Provide the [X, Y] coordinate of the cell's center where the given text is located.  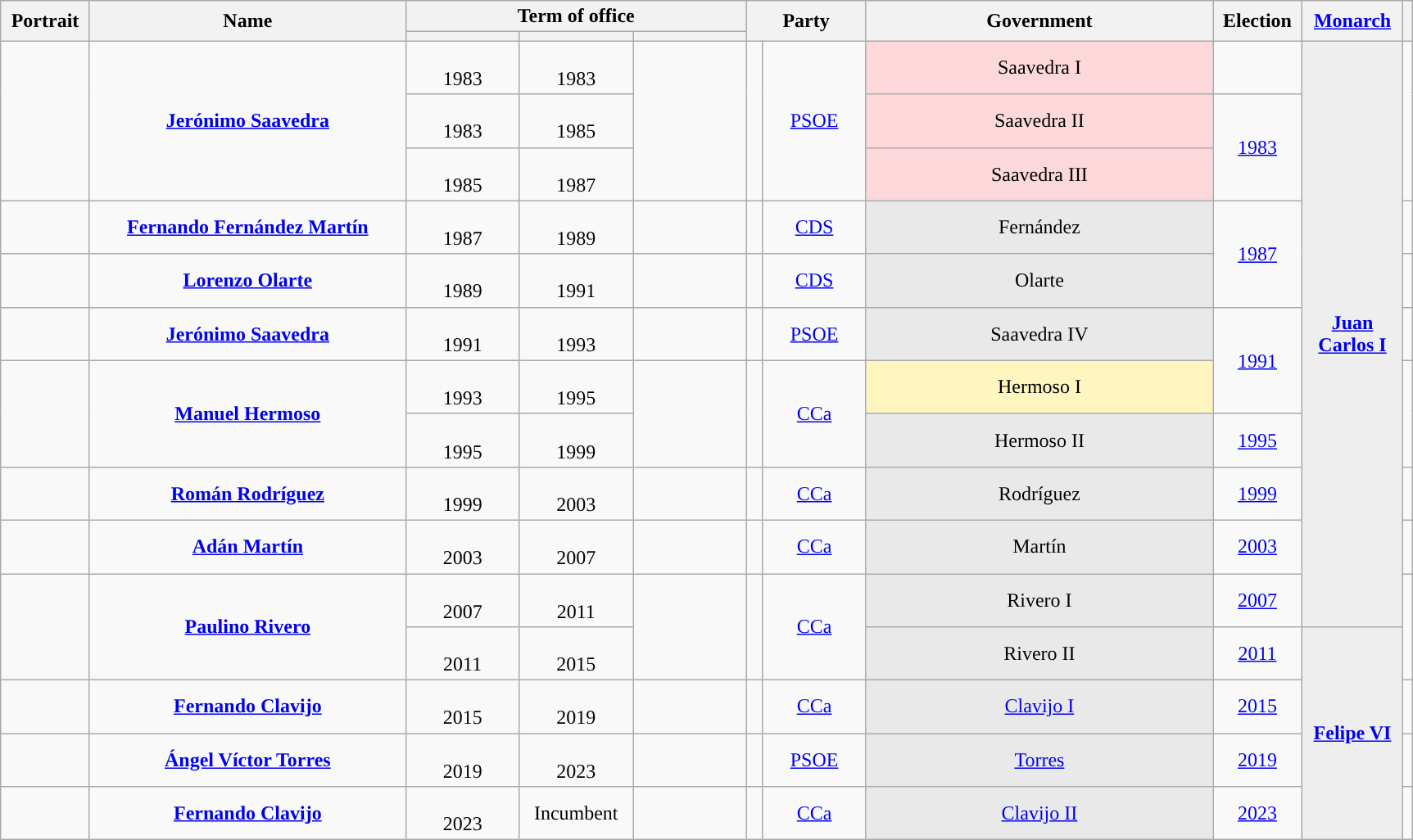
Portrait [46, 21]
Rivero II [1039, 653]
Monarch [1352, 21]
Incumbent [577, 814]
Fernando Fernández Martín [247, 228]
Government [1039, 21]
Saavedra II [1039, 121]
Ángel Víctor Torres [247, 760]
Román Rodríguez [247, 493]
Martín [1039, 547]
Party [806, 21]
Paulino Rivero [247, 626]
Term of office [576, 16]
Rodríguez [1039, 493]
Hermoso II [1039, 440]
Olarte [1039, 280]
Rivero I [1039, 599]
Name [247, 21]
Manuel Hermoso [247, 413]
Saavedra III [1039, 174]
Clavijo I [1039, 707]
Lorenzo Olarte [247, 280]
Saavedra IV [1039, 334]
Adán Martín [247, 547]
Fernández [1039, 228]
Clavijo II [1039, 814]
Election [1258, 21]
Felipe VI [1352, 734]
Hermoso I [1039, 386]
Torres [1039, 760]
Saavedra I [1039, 67]
Juan Carlos I [1352, 334]
